Locate the cell with the specified text and output its (X, Y) center coordinate. 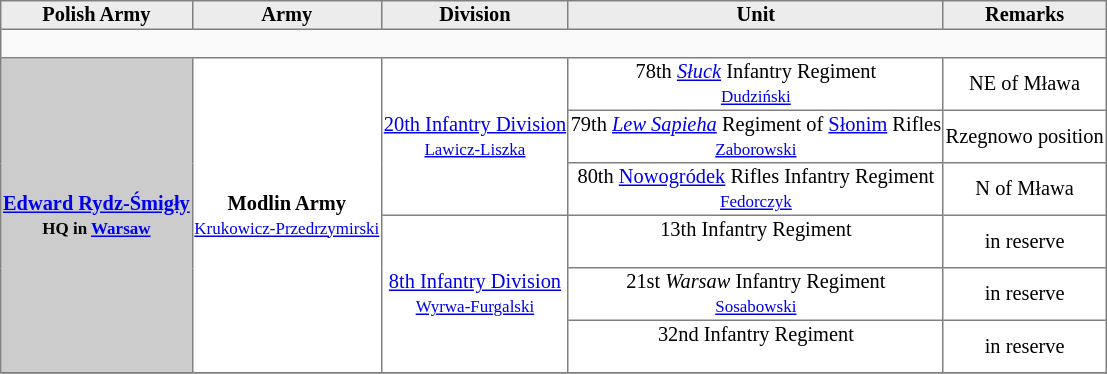
78th Słuck Infantry RegimentDudziński (756, 84)
NE of Mława (1024, 84)
N of Mława (1024, 189)
Division (476, 15)
Remarks (1024, 15)
8th Infantry DivisionWyrwa-Furgalski (476, 294)
13th Infantry Regiment (756, 241)
21st Warsaw Infantry RegimentSosabowski (756, 294)
79th Lew Sapieha Regiment of Słonim RiflesZaborowski (756, 136)
Rzegnowo position (1024, 136)
32nd Infantry Regiment (756, 346)
Modlin ArmyKrukowicz-Przedrzymirski (286, 216)
80th Nowogródek Rifles Infantry RegimentFedorczyk (756, 189)
Polish Army (96, 15)
Army (286, 15)
Unit (756, 15)
20th Infantry DivisionLawicz-Liszka (476, 137)
Edward Rydz-ŚmigłyHQ in Warsaw (96, 216)
